For the text-containing cell, return its midpoint in [X, Y] coordinate format. 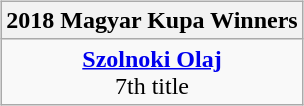
2018 Magyar Kupa Winners [152, 20]
Szolnoki Olaj7th title [152, 72]
